Locate the cell with the specified text and output its (x, y) center coordinate. 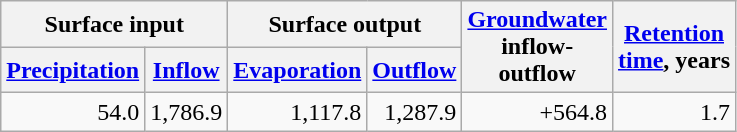
1,117.8 (298, 112)
Surface input (114, 24)
Outflow (414, 70)
1,287.9 (414, 112)
Inflow (186, 70)
54.0 (73, 112)
+564.8 (538, 112)
1,786.9 (186, 112)
1.7 (674, 112)
Precipitation (73, 70)
Groundwaterinflow-outflow (538, 47)
Retentiontime, years (674, 47)
Surface output (345, 24)
Evaporation (298, 70)
